Scan for the cell matching the given text and deliver its (X, Y) coordinate at center. 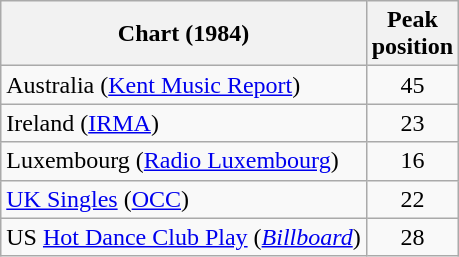
US Hot Dance Club Play (Billboard) (184, 237)
Australia (Kent Music Report) (184, 85)
Ireland (IRMA) (184, 123)
Peakposition (412, 34)
23 (412, 123)
16 (412, 161)
Chart (1984) (184, 34)
22 (412, 199)
28 (412, 237)
UK Singles (OCC) (184, 199)
Luxembourg (Radio Luxembourg) (184, 161)
45 (412, 85)
